For the text-containing cell, return its midpoint in (x, y) coordinate format. 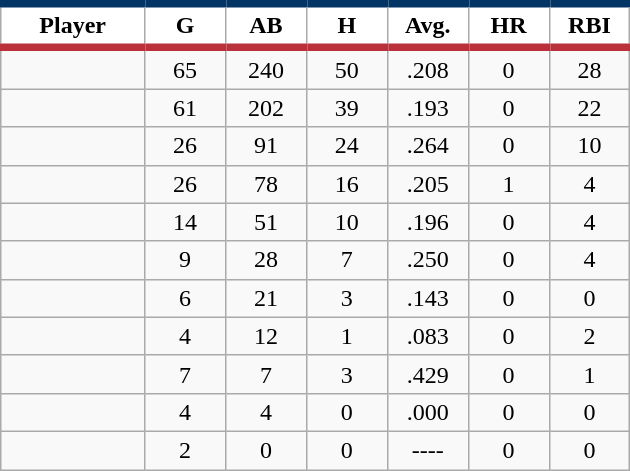
6 (186, 298)
H (346, 26)
.429 (428, 374)
24 (346, 146)
51 (266, 222)
78 (266, 184)
Player (73, 26)
22 (590, 108)
14 (186, 222)
RBI (590, 26)
65 (186, 68)
61 (186, 108)
.083 (428, 336)
.205 (428, 184)
.264 (428, 146)
.143 (428, 298)
.000 (428, 412)
9 (186, 260)
---- (428, 450)
Avg. (428, 26)
240 (266, 68)
AB (266, 26)
50 (346, 68)
.250 (428, 260)
.208 (428, 68)
16 (346, 184)
HR (508, 26)
21 (266, 298)
G (186, 26)
.196 (428, 222)
39 (346, 108)
202 (266, 108)
.193 (428, 108)
91 (266, 146)
12 (266, 336)
